For the text-containing cell, return its midpoint in [X, Y] coordinate format. 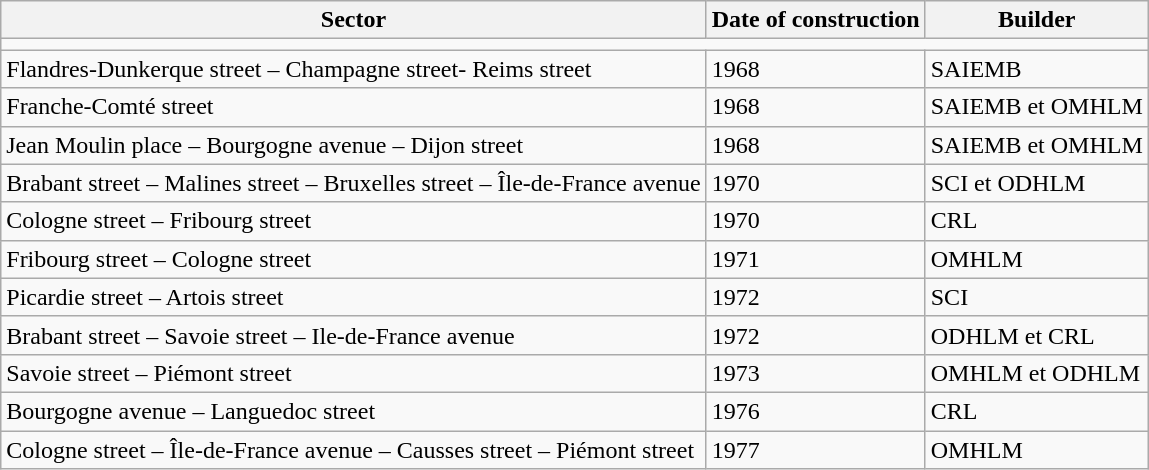
1971 [816, 259]
Brabant street – Malines street – Bruxelles street – Île-de-France avenue [354, 183]
Fribourg street – Cologne street [354, 259]
Date of construction [816, 20]
Flandres-Dunkerque street – Champagne street- Reims street [354, 69]
1976 [816, 411]
Cologne street – Île-de-France avenue – Causses street – Piémont street [354, 449]
1973 [816, 373]
1977 [816, 449]
Brabant street – Savoie street – Ile-de-France avenue [354, 335]
SCI et ODHLM [1036, 183]
SAIEMB [1036, 69]
Cologne street – Fribourg street [354, 221]
Picardie street – Artois street [354, 297]
Savoie street – Piémont street [354, 373]
Sector [354, 20]
Jean Moulin place – Bourgogne avenue – Dijon street [354, 145]
Builder [1036, 20]
Bourgogne avenue – Languedoc street [354, 411]
SCI [1036, 297]
Franche-Comté street [354, 107]
ODHLM et CRL [1036, 335]
OMHLM et ODHLM [1036, 373]
